Capture the cell that displays the provided text and extract its (X, Y) central coordinate. 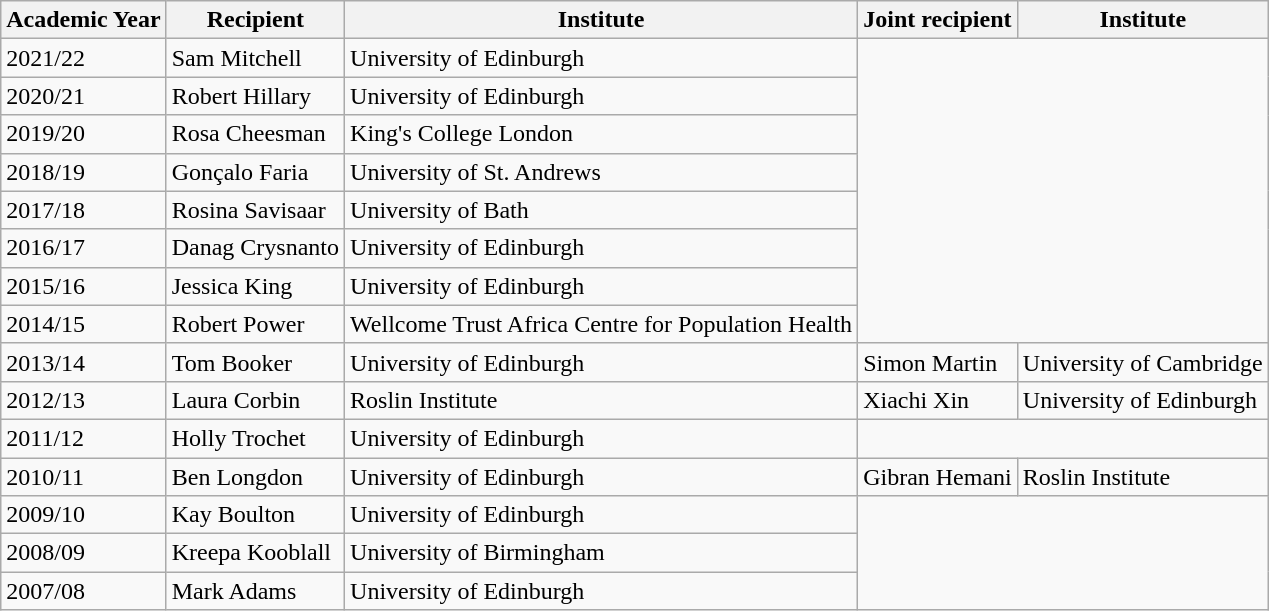
Joint recipient (938, 20)
2011/12 (84, 438)
2009/10 (84, 515)
Wellcome Trust Africa Centre for Population Health (602, 324)
University of Birmingham (602, 553)
Ben Longdon (255, 477)
Kay Boulton (255, 515)
2015/16 (84, 286)
Rosa Cheesman (255, 134)
Mark Adams (255, 591)
Sam Mitchell (255, 58)
Simon Martin (938, 362)
University of Bath (602, 210)
Danag Crysnanto (255, 248)
King's College London (602, 134)
Gonçalo Faria (255, 172)
Rosina Savisaar (255, 210)
2017/18 (84, 210)
Robert Power (255, 324)
2020/21 (84, 96)
2012/13 (84, 400)
2013/14 (84, 362)
Recipient (255, 20)
Tom Booker (255, 362)
Academic Year (84, 20)
2016/17 (84, 248)
2019/20 (84, 134)
2007/08 (84, 591)
2010/11 (84, 477)
Jessica King (255, 286)
Gibran Hemani (938, 477)
2018/19 (84, 172)
Kreepa Kooblall (255, 553)
University of Cambridge (1142, 362)
Robert Hillary (255, 96)
Laura Corbin (255, 400)
Xiachi Xin (938, 400)
Holly Trochet (255, 438)
University of St. Andrews (602, 172)
2014/15 (84, 324)
2008/09 (84, 553)
2021/22 (84, 58)
